Return (X, Y) of the center of cell containing provided text 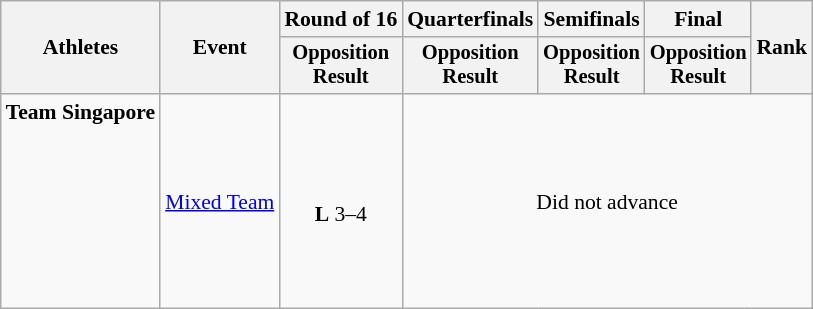
Athletes (80, 48)
Rank (782, 48)
Team Singapore (80, 201)
Final (698, 19)
Did not advance (607, 201)
Event (220, 48)
Semifinals (592, 19)
Quarterfinals (470, 19)
Round of 16 (340, 19)
Mixed Team (220, 201)
L 3–4 (340, 201)
